For the text-containing cell, return its midpoint in (X, Y) coordinate format. 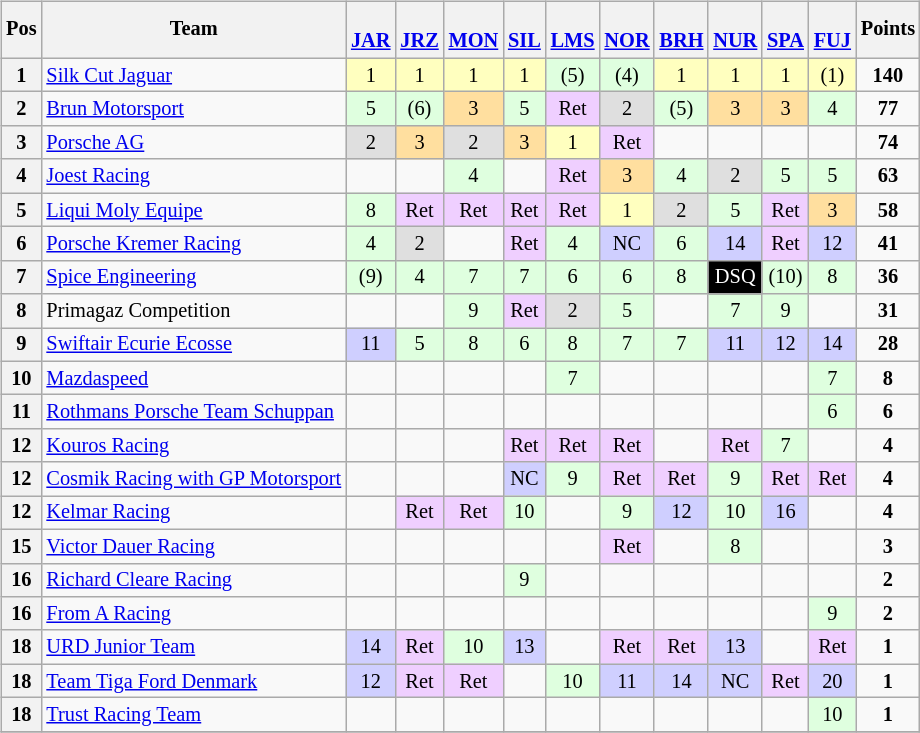
36 (888, 277)
28 (888, 345)
74 (888, 143)
Primagaz Competition (194, 311)
Liqui Moly Equipe (194, 210)
77 (888, 109)
Trust Racing Team (194, 715)
58 (888, 210)
DSQ (735, 277)
(4) (626, 75)
15 (21, 546)
Silk Cut Jaguar (194, 75)
Points (888, 30)
Joest Racing (194, 176)
Kelmar Racing (194, 513)
Cosmik Racing with GP Motorsport (194, 479)
Swiftair Ecurie Ecosse (194, 345)
(1) (832, 75)
(6) (419, 109)
Porsche Kremer Racing (194, 244)
31 (888, 311)
Team Tiga Ford Denmark (194, 681)
Pos (21, 30)
Spice Engineering (194, 277)
20 (832, 681)
MON (474, 30)
Mazdaspeed (194, 378)
LMS (573, 30)
NUR (735, 30)
From A Racing (194, 614)
Brun Motorsport (194, 109)
SIL (524, 30)
(10) (786, 277)
41 (888, 244)
(9) (370, 277)
SPA (786, 30)
FUJ (832, 30)
JRZ (419, 30)
BRH (681, 30)
Rothmans Porsche Team Schuppan (194, 412)
Kouros Racing (194, 446)
Team (194, 30)
63 (888, 176)
JAR (370, 30)
140 (888, 75)
NOR (626, 30)
Richard Cleare Racing (194, 580)
Porsche AG (194, 143)
Victor Dauer Racing (194, 546)
URD Junior Team (194, 647)
